From the cell containing the given text, extract its center point as (X, Y) coordinate. 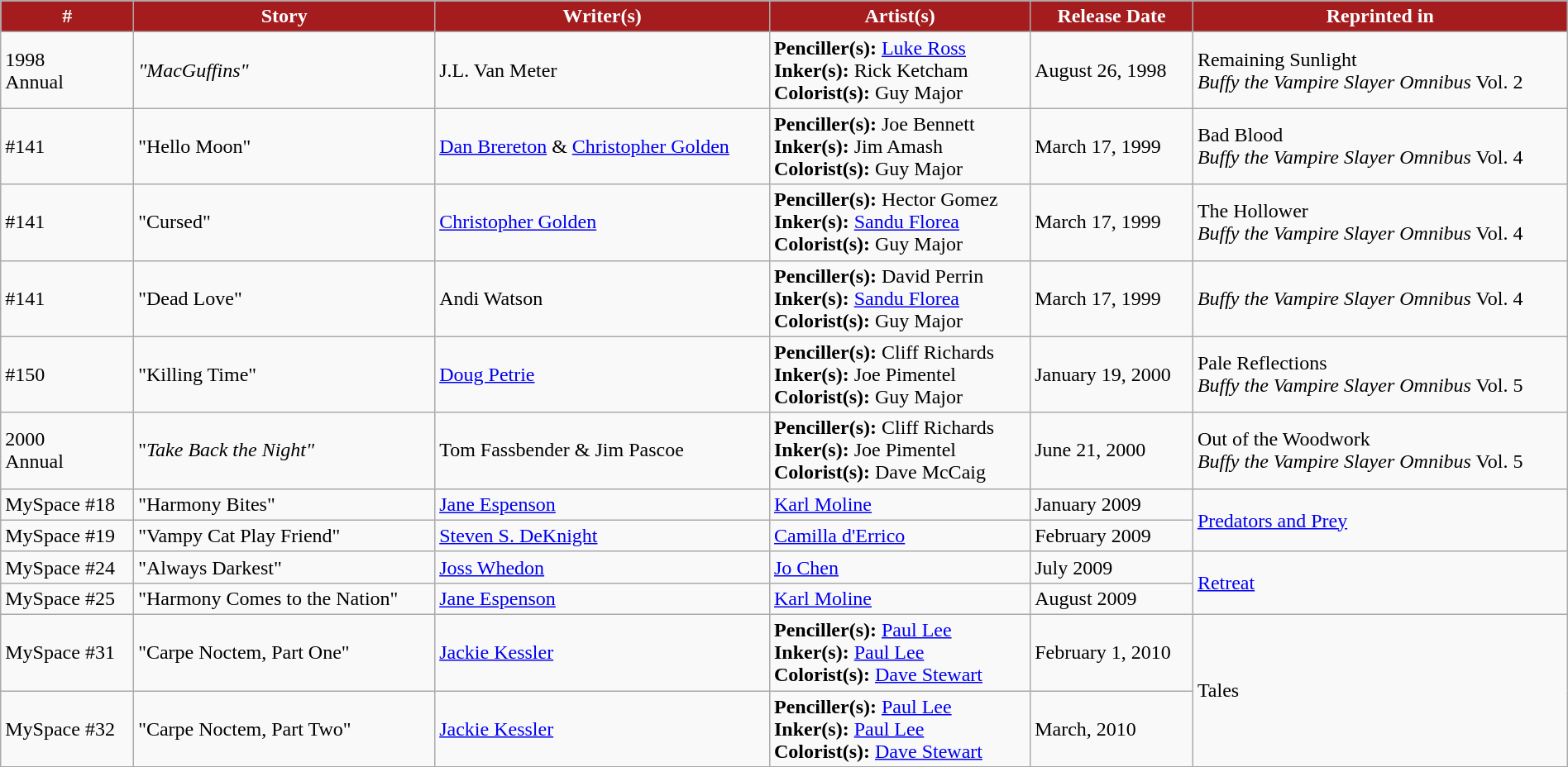
Penciller(s): Luke RossInker(s): Rick KetchamColorist(s): Guy Major (900, 70)
Buffy the Vampire Slayer Omnibus Vol. 4 (1379, 298)
Retreat (1379, 583)
June 21, 2000 (1111, 450)
1998Annual (68, 70)
Andi Watson (602, 298)
February 1, 2010 (1111, 652)
The HollowerBuffy the Vampire Slayer Omnibus Vol. 4 (1379, 222)
#150 (68, 374)
"MacGuffins" (284, 70)
"Take Back the Night" (284, 450)
2000Annual (68, 450)
Artist(s) (900, 17)
MySpace #19 (68, 536)
Jo Chen (900, 567)
J.L. Van Meter (602, 70)
Penciller(s): Cliff RichardsInker(s): Joe PimentelColorist(s): Dave McCaig (900, 450)
"Cursed" (284, 222)
MySpace #31 (68, 652)
Predators and Prey (1379, 520)
"Vampy Cat Play Friend" (284, 536)
Bad BloodBuffy the Vampire Slayer Omnibus Vol. 4 (1379, 146)
"Harmony Bites" (284, 504)
Penciller(s): David PerrinInker(s): Sandu FloreaColorist(s): Guy Major (900, 298)
Tom Fassbender & Jim Pascoe (602, 450)
Remaining SunlightBuffy the Vampire Slayer Omnibus Vol. 2 (1379, 70)
"Carpe Noctem, Part One" (284, 652)
Doug Petrie (602, 374)
"Harmony Comes to the Nation" (284, 598)
Release Date (1111, 17)
Reprinted in (1379, 17)
Penciller(s): Cliff RichardsInker(s): Joe PimentelColorist(s): Guy Major (900, 374)
Dan Brereton & Christopher Golden (602, 146)
Story (284, 17)
MySpace #24 (68, 567)
March, 2010 (1111, 729)
Pale ReflectionsBuffy the Vampire Slayer Omnibus Vol. 5 (1379, 374)
Penciller(s): Joe BennettInker(s): Jim AmashColorist(s): Guy Major (900, 146)
August 2009 (1111, 598)
July 2009 (1111, 567)
Joss Whedon (602, 567)
January 19, 2000 (1111, 374)
Christopher Golden (602, 222)
"Dead Love" (284, 298)
"Killing Time" (284, 374)
MySpace #18 (68, 504)
Out of the WoodworkBuffy the Vampire Slayer Omnibus Vol. 5 (1379, 450)
Writer(s) (602, 17)
MySpace #25 (68, 598)
January 2009 (1111, 504)
"Carpe Noctem, Part Two" (284, 729)
"Always Darkest" (284, 567)
# (68, 17)
Tales (1379, 690)
August 26, 1998 (1111, 70)
February 2009 (1111, 536)
"Hello Moon" (284, 146)
Penciller(s): Hector GomezInker(s): Sandu FloreaColorist(s): Guy Major (900, 222)
Steven S. DeKnight (602, 536)
Camilla d'Errico (900, 536)
MySpace #32 (68, 729)
